Return the (x, y) coordinate for the center point of the cell that contains the specified text.  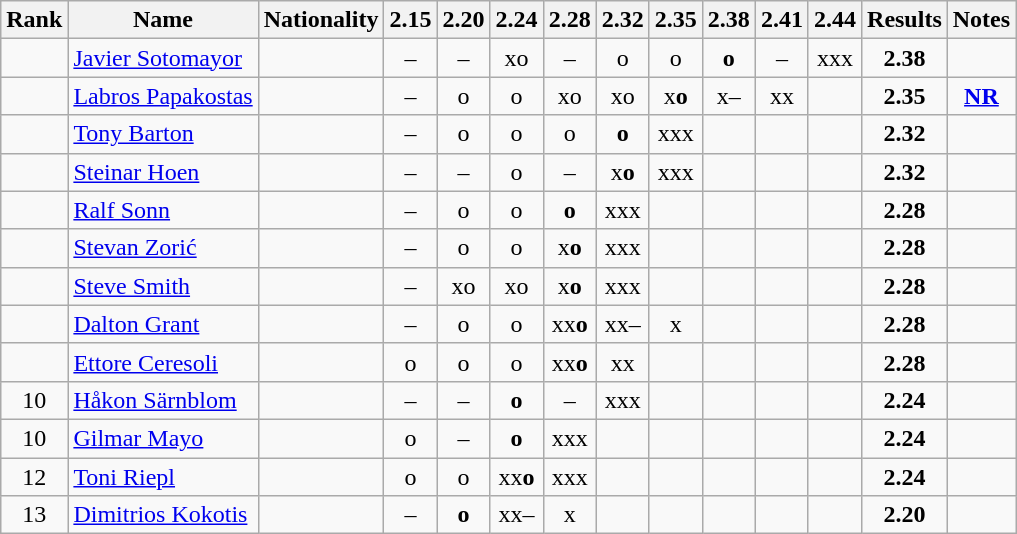
13 (34, 515)
Steinar Hoen (163, 172)
Dimitrios Kokotis (163, 515)
Stevan Zorić (163, 248)
Nationality (321, 20)
Tony Barton (163, 134)
Steve Smith (163, 286)
Ettore Ceresoli (163, 362)
12 (34, 477)
Håkon Särnblom (163, 400)
Labros Papakostas (163, 96)
Toni Riepl (163, 477)
NR (981, 96)
x– (728, 96)
Javier Sotomayor (163, 58)
Ralf Sonn (163, 210)
Rank (34, 20)
2.15 (410, 20)
Results (905, 20)
Gilmar Mayo (163, 438)
Dalton Grant (163, 324)
2.41 (782, 20)
2.44 (834, 20)
Notes (981, 20)
Name (163, 20)
